For the text-containing cell, return its midpoint in (X, Y) coordinate format. 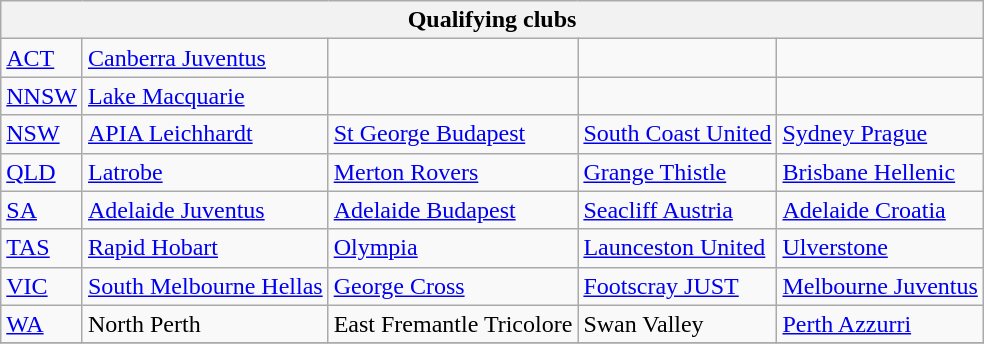
SA (42, 210)
QLD (42, 172)
Adelaide Juventus (205, 210)
Rapid Hobart (205, 248)
Grange Thistle (678, 172)
Launceston United (678, 248)
VIC (42, 286)
Brisbane Hellenic (880, 172)
NSW (42, 134)
Merton Rovers (453, 172)
Perth Azzurri (880, 324)
Ulverstone (880, 248)
APIA Leichhardt (205, 134)
Footscray JUST (678, 286)
Qualifying clubs (492, 20)
WA (42, 324)
Swan Valley (678, 324)
Sydney Prague (880, 134)
Olympia (453, 248)
George Cross (453, 286)
NNSW (42, 96)
Canberra Juventus (205, 58)
Seacliff Austria (678, 210)
ACT (42, 58)
TAS (42, 248)
Adelaide Budapest (453, 210)
South Coast United (678, 134)
Melbourne Juventus (880, 286)
North Perth (205, 324)
St George Budapest (453, 134)
Latrobe (205, 172)
East Fremantle Tricolore (453, 324)
Lake Macquarie (205, 96)
Adelaide Croatia (880, 210)
South Melbourne Hellas (205, 286)
